Return [x, y] of the center of cell containing provided text 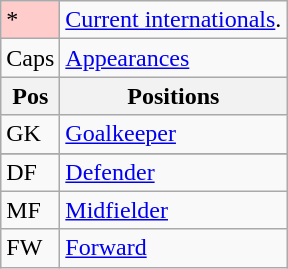
Pos [30, 96]
Goalkeeper [174, 134]
* [30, 20]
DF [30, 172]
Caps [30, 58]
GK [30, 134]
Positions [174, 96]
MF [30, 210]
Forward [174, 248]
Appearances [174, 58]
FW [30, 248]
Midfielder [174, 210]
Current internationals. [174, 20]
Defender [174, 172]
